From the cell containing the given text, extract its center point as [x, y] coordinate. 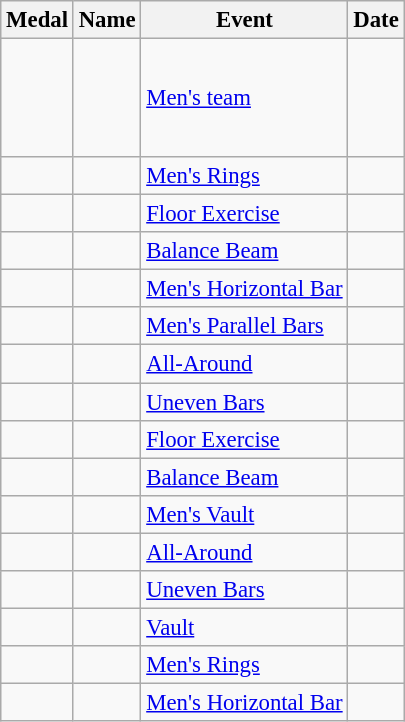
Men's Parallel Bars [244, 327]
Event [244, 20]
Medal [38, 20]
Men's team [244, 98]
Men's Vault [244, 514]
Vault [244, 627]
Date [376, 20]
Name [107, 20]
